Output the [x, y] coordinate of the center of the cell containing the given text.  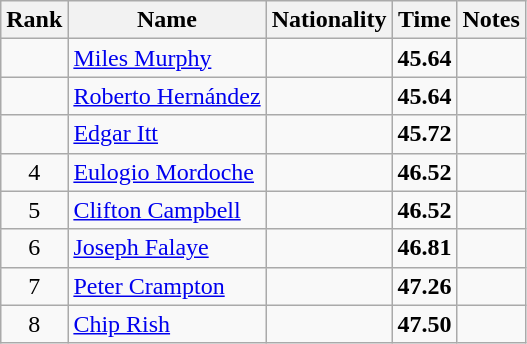
46.81 [424, 248]
47.26 [424, 286]
Notes [491, 20]
45.72 [424, 134]
6 [34, 248]
Time [424, 20]
Name [167, 20]
Roberto Hernández [167, 96]
Clifton Campbell [167, 210]
Nationality [329, 20]
47.50 [424, 324]
Joseph Falaye [167, 248]
7 [34, 286]
Chip Rish [167, 324]
Rank [34, 20]
5 [34, 210]
Eulogio Mordoche [167, 172]
8 [34, 324]
4 [34, 172]
Miles Murphy [167, 58]
Edgar Itt [167, 134]
Peter Crampton [167, 286]
